Provide the (x, y) coordinate of the cell's center where the given text is located.  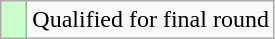
Qualified for final round (151, 20)
